Provide the (X, Y) coordinate of the cell's center where the given text is located.  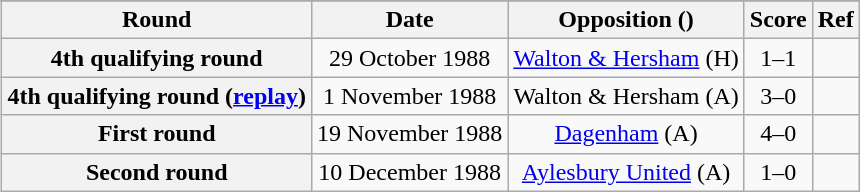
Aylesbury United (A) (626, 172)
Walton & Hersham (A) (626, 96)
4th qualifying round (157, 58)
Second round (157, 172)
1 November 1988 (409, 96)
19 November 1988 (409, 134)
29 October 1988 (409, 58)
1–0 (778, 172)
4th qualifying round (replay) (157, 96)
3–0 (778, 96)
4–0 (778, 134)
10 December 1988 (409, 172)
Score (778, 20)
Ref (836, 20)
Round (157, 20)
Date (409, 20)
Opposition () (626, 20)
Dagenham (A) (626, 134)
First round (157, 134)
1–1 (778, 58)
Walton & Hersham (H) (626, 58)
